Scan for the cell matching the given text and deliver its (x, y) coordinate at center. 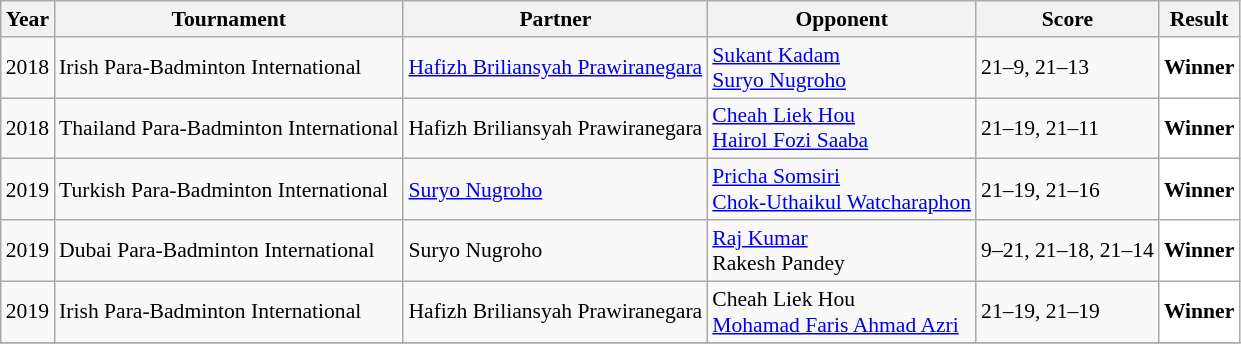
Pricha Somsiri Chok-Uthaikul Watcharaphon (842, 190)
Score (1068, 19)
Result (1200, 19)
21–9, 21–13 (1068, 68)
9–21, 21–18, 21–14 (1068, 250)
Partner (555, 19)
21–19, 21–19 (1068, 312)
21–19, 21–16 (1068, 190)
Dubai Para-Badminton International (228, 250)
Sukant Kadam Suryo Nugroho (842, 68)
21–19, 21–11 (1068, 128)
Tournament (228, 19)
Opponent (842, 19)
Cheah Liek Hou Mohamad Faris Ahmad Azri (842, 312)
Raj Kumar Rakesh Pandey (842, 250)
Cheah Liek Hou Hairol Fozi Saaba (842, 128)
Thailand Para-Badminton International (228, 128)
Turkish Para-Badminton International (228, 190)
Year (28, 19)
